Identify which cell holds the provided text, then report its (X, Y) central coordinate. 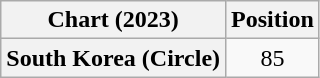
85 (273, 58)
South Korea (Circle) (114, 58)
Chart (2023) (114, 20)
Position (273, 20)
